Return (X, Y) of the center of cell containing provided text 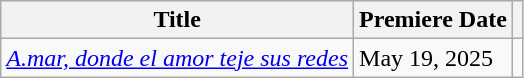
A.mar, donde el amor teje sus redes (178, 58)
May 19, 2025 (434, 58)
Premiere Date (434, 20)
Title (178, 20)
